Return the [X, Y] coordinate for the center point of the cell that contains the specified text.  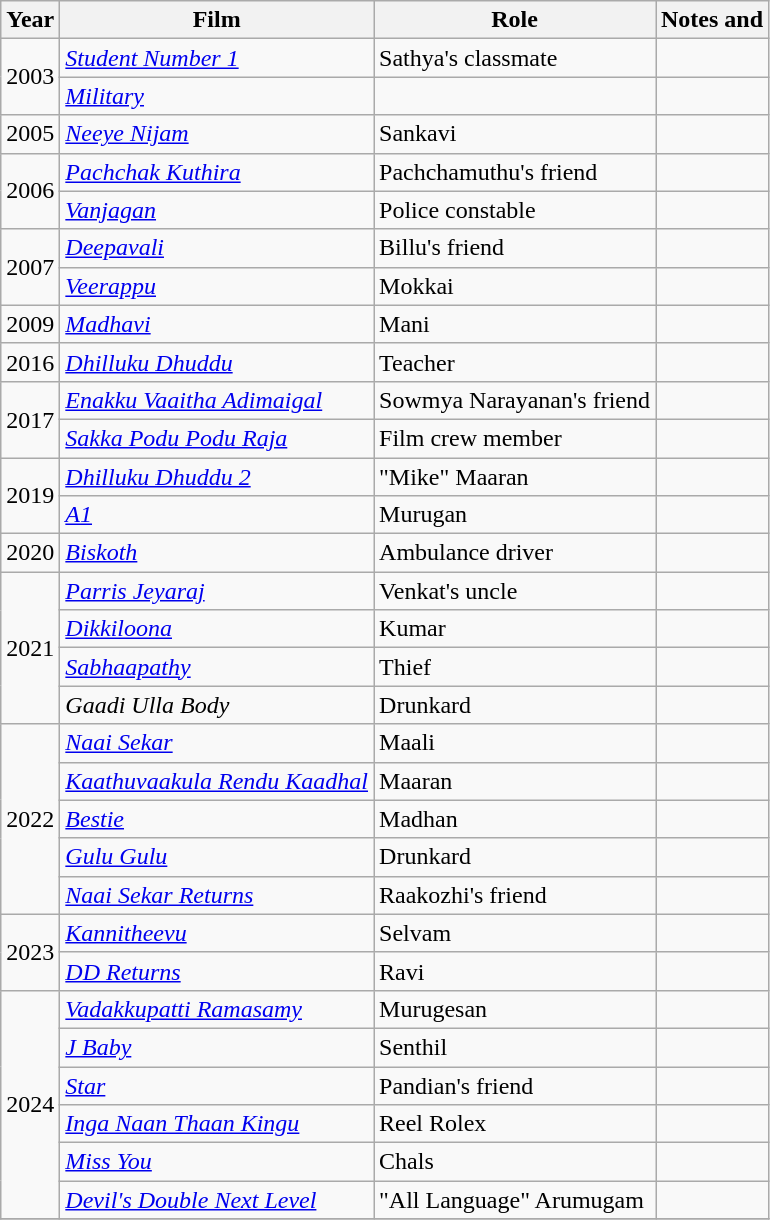
2023 [30, 952]
Madhan [515, 819]
"Mike" Maaran [515, 477]
Billu's friend [515, 248]
2020 [30, 553]
Kaathuvaakula Rendu Kaadhal [217, 781]
Vadakkupatti Ramasamy [217, 1009]
2003 [30, 77]
Kumar [515, 629]
Kannitheevu [217, 933]
Naai Sekar Returns [217, 895]
2005 [30, 134]
Parris Jeyaraj [217, 591]
2016 [30, 362]
Pachchak Kuthira [217, 172]
Sowmya Narayanan's friend [515, 400]
Dikkiloona [217, 629]
Murugesan [515, 1009]
2017 [30, 419]
Police constable [515, 210]
Star [217, 1085]
Inga Naan Thaan Kingu [217, 1124]
Mokkai [515, 286]
Sabhaapathy [217, 667]
Selvam [515, 933]
Pandian's friend [515, 1085]
Pachchamuthu's friend [515, 172]
J Baby [217, 1047]
2024 [30, 1104]
Raakozhi's friend [515, 895]
2007 [30, 267]
Reel Rolex [515, 1124]
Chals [515, 1162]
Military [217, 96]
Dhilluku Dhuddu 2 [217, 477]
DD Returns [217, 971]
Sakka Podu Podu Raja [217, 438]
Neeye Nijam [217, 134]
2019 [30, 496]
2021 [30, 648]
Gulu Gulu [217, 857]
2009 [30, 324]
Maali [515, 743]
Dhilluku Dhuddu [217, 362]
Vanjagan [217, 210]
Senthil [515, 1047]
2006 [30, 191]
Teacher [515, 362]
A1 [217, 515]
Film [217, 20]
Enakku Vaaitha Adimaigal [217, 400]
Year [30, 20]
Sankavi [515, 134]
Notes and [712, 20]
Ravi [515, 971]
Ambulance driver [515, 553]
2022 [30, 819]
Veerappu [217, 286]
Thief [515, 667]
Role [515, 20]
Deepavali [217, 248]
Mani [515, 324]
Biskoth [217, 553]
Naai Sekar [217, 743]
Murugan [515, 515]
"All Language" Arumugam [515, 1200]
Devil's Double Next Level [217, 1200]
Student Number 1 [217, 58]
Gaadi Ulla Body [217, 705]
Madhavi [217, 324]
Film crew member [515, 438]
Maaran [515, 781]
Sathya's classmate [515, 58]
Bestie [217, 819]
Venkat's uncle [515, 591]
Miss You [217, 1162]
